Determine the [x, y] coordinate at the center of the cell enclosing the given text.  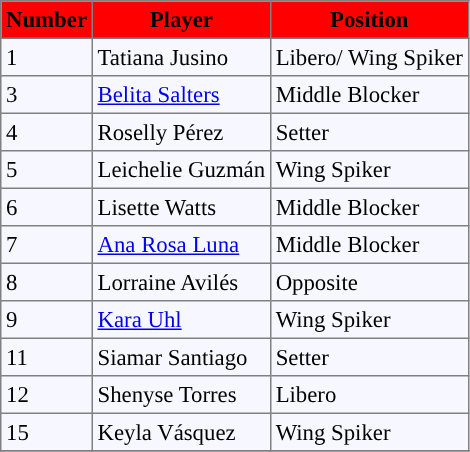
Keyla Vásquez [181, 432]
Tatiana Jusino [181, 57]
8 [47, 282]
Number [47, 20]
11 [47, 357]
Belita Salters [181, 95]
Position [369, 20]
Kara Uhl [181, 320]
Lisette Watts [181, 207]
Lorraine Avilés [181, 282]
1 [47, 57]
Player [181, 20]
Leichelie Guzmán [181, 170]
6 [47, 207]
Libero [369, 395]
Roselly Pérez [181, 132]
Shenyse Torres [181, 395]
Libero/ Wing Spiker [369, 57]
4 [47, 132]
Siamar Santiago [181, 357]
12 [47, 395]
5 [47, 170]
7 [47, 245]
Ana Rosa Luna [181, 245]
15 [47, 432]
9 [47, 320]
3 [47, 95]
Opposite [369, 282]
